Detect which cell encompasses the target text, then output its [X, Y] center coordinate. 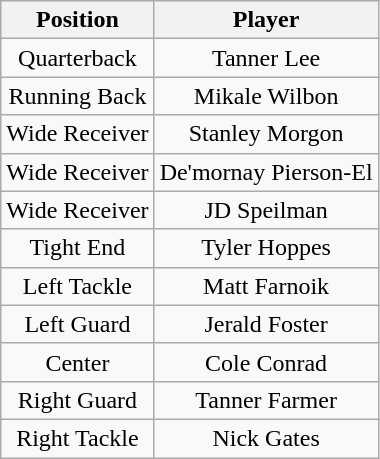
Matt Farnoik [266, 286]
JD Speilman [266, 210]
Right Tackle [78, 438]
De'mornay Pierson-El [266, 172]
Nick Gates [266, 438]
Position [78, 20]
Running Back [78, 96]
Tyler Hoppes [266, 248]
Mikale Wilbon [266, 96]
Tight End [78, 248]
Left Guard [78, 324]
Cole Conrad [266, 362]
Right Guard [78, 400]
Quarterback [78, 58]
Stanley Morgon [266, 134]
Jerald Foster [266, 324]
Center [78, 362]
Left Tackle [78, 286]
Player [266, 20]
Tanner Farmer [266, 400]
Tanner Lee [266, 58]
